From the cell containing the given text, extract its center point as [x, y] coordinate. 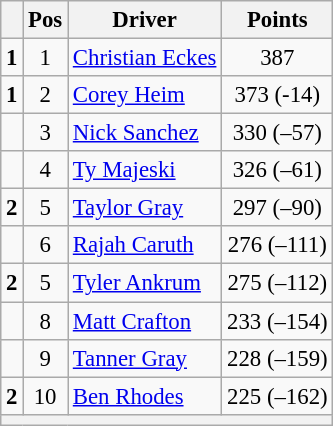
Points [278, 20]
9 [46, 358]
Nick Sanchez [145, 133]
Pos [46, 20]
Matt Crafton [145, 321]
4 [46, 170]
228 (–159) [278, 358]
330 (–57) [278, 133]
373 (-14) [278, 95]
Rajah Caruth [145, 245]
297 (–90) [278, 208]
10 [46, 396]
8 [46, 321]
3 [46, 133]
387 [278, 58]
225 (–162) [278, 396]
Ty Majeski [145, 170]
Tanner Gray [145, 358]
Christian Eckes [145, 58]
Driver [145, 20]
Corey Heim [145, 95]
Taylor Gray [145, 208]
276 (–111) [278, 245]
275 (–112) [278, 283]
326 (–61) [278, 170]
6 [46, 245]
Tyler Ankrum [145, 283]
Ben Rhodes [145, 396]
233 (–154) [278, 321]
